Search for the cell housing the specified text and yield its (x, y) center coordinate. 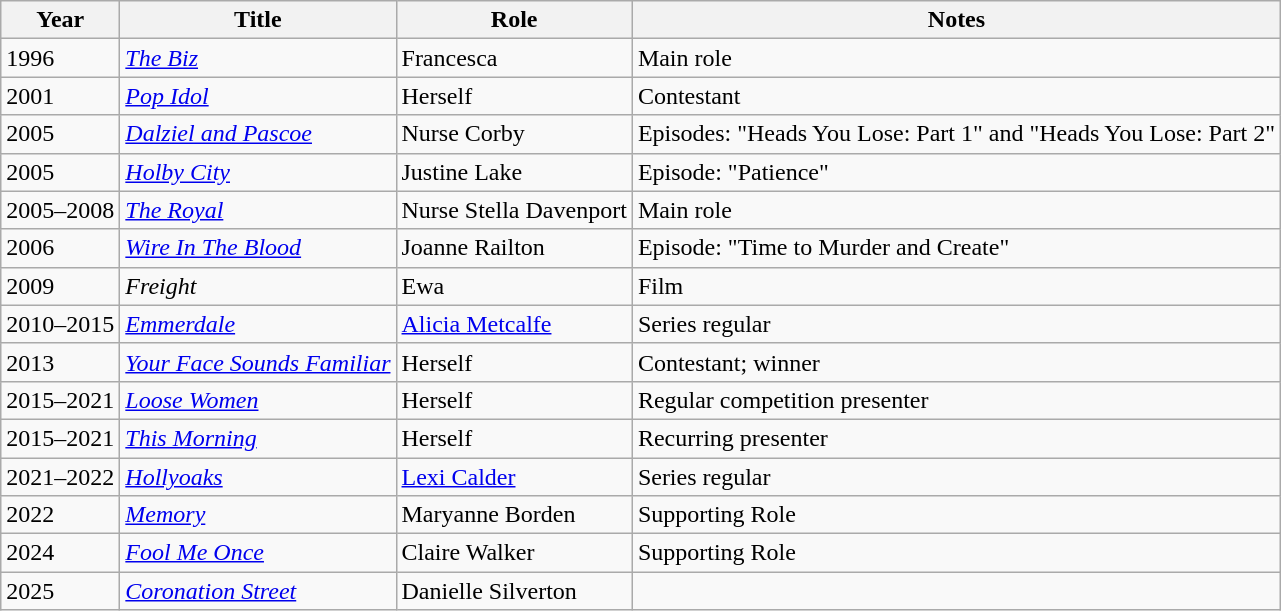
Film (956, 286)
The Biz (258, 58)
Justine Lake (514, 172)
Notes (956, 20)
Contestant (956, 96)
Danielle Silverton (514, 591)
2021–2022 (60, 477)
Coronation Street (258, 591)
Regular competition presenter (956, 400)
2010–2015 (60, 324)
Nurse Stella Davenport (514, 210)
Fool Me Once (258, 553)
2013 (60, 362)
Hollyoaks (258, 477)
This Morning (258, 438)
Maryanne Borden (514, 515)
Holby City (258, 172)
Dalziel and Pascoe (258, 134)
Role (514, 20)
Freight (258, 286)
Memory (258, 515)
Episode: "Patience" (956, 172)
Francesca (514, 58)
Claire Walker (514, 553)
2005–2008 (60, 210)
Lexi Calder (514, 477)
Title (258, 20)
Year (60, 20)
Wire In The Blood (258, 248)
Your Face Sounds Familiar (258, 362)
2025 (60, 591)
Emmerdale (258, 324)
Alicia Metcalfe (514, 324)
Contestant; winner (956, 362)
The Royal (258, 210)
Loose Women (258, 400)
Joanne Railton (514, 248)
Recurring presenter (956, 438)
Ewa (514, 286)
2024 (60, 553)
Episode: "Time to Murder and Create" (956, 248)
1996 (60, 58)
2022 (60, 515)
Episodes: "Heads You Lose: Part 1" and "Heads You Lose: Part 2" (956, 134)
2009 (60, 286)
Nurse Corby (514, 134)
Pop Idol (258, 96)
2006 (60, 248)
2001 (60, 96)
